Output the [X, Y] coordinate of the center of the cell containing the given text.  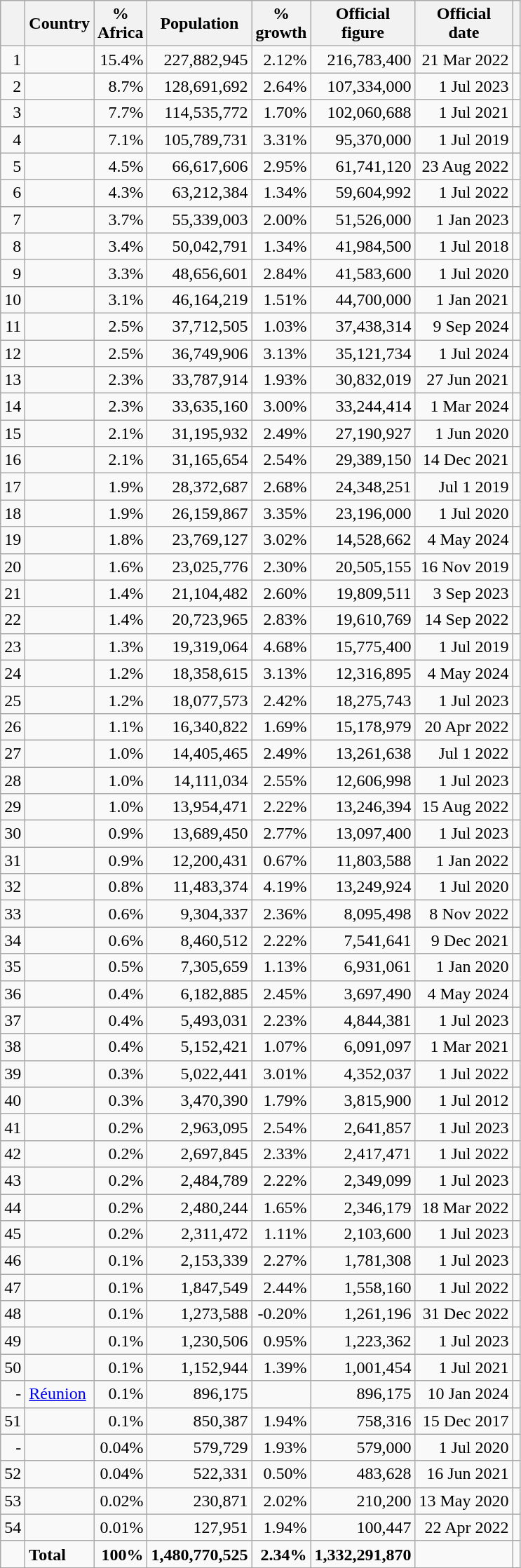
3.00% [281, 407]
13,954,471 [199, 807]
7,541,641 [363, 940]
49 [13, 1341]
14 [13, 407]
1.8% [121, 540]
522,331 [199, 1474]
48 [13, 1314]
1,273,588 [199, 1314]
15,178,979 [363, 726]
25 [13, 700]
3.3% [121, 273]
21 [13, 593]
102,060,688 [363, 113]
14,111,034 [199, 780]
5,022,441 [199, 1074]
29,389,150 [363, 460]
63,212,384 [199, 193]
1.79% [281, 1100]
31 Dec 2022 [464, 1314]
3,470,390 [199, 1100]
758,316 [363, 1421]
46 [13, 1261]
28 [13, 780]
1.6% [121, 567]
2,417,471 [363, 1154]
8,460,512 [199, 940]
18,275,743 [363, 700]
9 [13, 273]
15.4% [121, 60]
128,691,692 [199, 86]
Officialdate [464, 24]
9 Sep 2024 [464, 326]
11,483,374 [199, 887]
Réunion [60, 1394]
4,844,381 [363, 1020]
2,346,179 [363, 1207]
1 Jun 2020 [464, 433]
18 [13, 513]
16 Nov 2019 [464, 567]
1.11% [281, 1234]
30,832,019 [363, 380]
23,025,776 [199, 567]
44 [13, 1207]
2.34% [281, 1554]
1 Mar 2024 [464, 407]
37,712,505 [199, 326]
1.70% [281, 113]
26 [13, 726]
95,370,000 [363, 140]
1 Jul 2012 [464, 1100]
52 [13, 1474]
14 Sep 2022 [464, 620]
2,311,472 [199, 1234]
3,815,900 [363, 1100]
2.12% [281, 60]
2 [13, 86]
50 [13, 1367]
%growth [281, 24]
14,528,662 [363, 540]
8 [13, 246]
23,196,000 [363, 513]
2.42% [281, 700]
23 Aug 2022 [464, 166]
1 Jul 2018 [464, 246]
53 [13, 1501]
7 [13, 219]
6,091,097 [363, 1047]
2.95% [281, 166]
1 [13, 60]
0.50% [281, 1474]
4,352,037 [363, 1074]
61,741,120 [363, 166]
3.31% [281, 140]
210,200 [363, 1501]
22 [13, 620]
13,689,450 [199, 834]
46,164,219 [199, 299]
19,319,064 [199, 647]
107,334,000 [363, 86]
8,095,498 [363, 914]
6,182,885 [199, 994]
1,480,770,525 [199, 1554]
18,077,573 [199, 700]
1 Jan 2020 [464, 967]
10 Jan 2024 [464, 1394]
12,606,998 [363, 780]
1.03% [281, 326]
Population [199, 24]
27 Jun 2021 [464, 380]
9 Dec 2021 [464, 940]
2.77% [281, 834]
2,349,099 [363, 1180]
1.39% [281, 1367]
0.95% [281, 1341]
1,261,196 [363, 1314]
15 [13, 433]
66,617,606 [199, 166]
1,558,160 [363, 1287]
21 Mar 2022 [464, 60]
1,152,944 [199, 1367]
4.19% [281, 887]
13 May 2020 [464, 1501]
15 Dec 2017 [464, 1421]
14,405,465 [199, 753]
227,882,945 [199, 60]
2.33% [281, 1154]
17 [13, 487]
51 [13, 1421]
35,121,734 [363, 353]
2,963,095 [199, 1127]
35 [13, 967]
2.44% [281, 1287]
7,305,659 [199, 967]
1 Jan 2022 [464, 860]
2.45% [281, 994]
50,042,791 [199, 246]
48,656,601 [199, 273]
31 [13, 860]
2,484,789 [199, 1180]
483,628 [363, 1474]
2,641,857 [363, 1127]
2,103,600 [363, 1234]
105,789,731 [199, 140]
230,871 [199, 1501]
14 Dec 2021 [464, 460]
114,535,772 [199, 113]
2.84% [281, 273]
29 [13, 807]
100% [121, 1554]
5 [13, 166]
1.13% [281, 967]
Country [60, 24]
33,635,160 [199, 407]
18,358,615 [199, 673]
13,249,924 [363, 887]
33,787,914 [199, 380]
21,104,482 [199, 593]
4 [13, 140]
19,610,769 [363, 620]
2.60% [281, 593]
3.7% [121, 219]
13,261,638 [363, 753]
0.67% [281, 860]
2.00% [281, 219]
3.01% [281, 1074]
11 [13, 326]
Officialfigure [363, 24]
51,526,000 [363, 219]
23,769,127 [199, 540]
12 [13, 353]
4.3% [121, 193]
18 Mar 2022 [464, 1207]
3 [13, 113]
1.69% [281, 726]
47 [13, 1287]
1 Jul 2024 [464, 353]
1 Jan 2023 [464, 219]
0.8% [121, 887]
16 [13, 460]
579,000 [363, 1447]
2.68% [281, 487]
23 [13, 647]
41,583,600 [363, 273]
13,246,394 [363, 807]
0.02% [121, 1501]
1,332,291,870 [363, 1554]
16 Jun 2021 [464, 1474]
7.7% [121, 113]
42 [13, 1154]
39 [13, 1074]
24,348,251 [363, 487]
10 [13, 299]
0.5% [121, 967]
37 [13, 1020]
16,340,822 [199, 726]
1.3% [121, 647]
13 [13, 380]
216,783,400 [363, 60]
43 [13, 1180]
127,951 [199, 1527]
44,700,000 [363, 299]
1,847,549 [199, 1287]
4.68% [281, 647]
-0.20% [281, 1314]
22 Apr 2022 [464, 1527]
3.02% [281, 540]
33,244,414 [363, 407]
41,984,500 [363, 246]
1 Jan 2021 [464, 299]
15 Aug 2022 [464, 807]
20 Apr 2022 [464, 726]
2,697,845 [199, 1154]
31,165,654 [199, 460]
54 [13, 1527]
2.64% [281, 86]
27,190,927 [363, 433]
19,809,511 [363, 593]
100,447 [363, 1527]
2.55% [281, 780]
9,304,337 [199, 914]
32 [13, 887]
0.01% [121, 1527]
2.27% [281, 1261]
2,480,244 [199, 1207]
7.1% [121, 140]
20,723,965 [199, 620]
2.02% [281, 1501]
41 [13, 1127]
24 [13, 673]
Jul 1 2022 [464, 753]
3.1% [121, 299]
1,230,506 [199, 1341]
1.1% [121, 726]
4.5% [121, 166]
28,372,687 [199, 487]
1.65% [281, 1207]
30 [13, 834]
2,153,339 [199, 1261]
Jul 1 2019 [464, 487]
31,195,932 [199, 433]
%Africa [121, 24]
1,001,454 [363, 1367]
13,097,400 [363, 834]
1,781,308 [363, 1261]
1,223,362 [363, 1341]
26,159,867 [199, 513]
3.35% [281, 513]
6 [13, 193]
2.83% [281, 620]
1 Mar 2021 [464, 1047]
37,438,314 [363, 326]
1.07% [281, 1047]
2.23% [281, 1020]
12,316,895 [363, 673]
55,339,003 [199, 219]
1.51% [281, 299]
20,505,155 [363, 567]
2.30% [281, 567]
45 [13, 1234]
8 Nov 2022 [464, 914]
38 [13, 1047]
34 [13, 940]
15,775,400 [363, 647]
19 [13, 540]
3 Sep 2023 [464, 593]
40 [13, 1100]
6,931,061 [363, 967]
59,604,992 [363, 193]
36,749,906 [199, 353]
850,387 [199, 1421]
12,200,431 [199, 860]
5,152,421 [199, 1047]
3.4% [121, 246]
579,729 [199, 1447]
2.36% [281, 914]
Total [60, 1554]
8.7% [121, 86]
27 [13, 753]
36 [13, 994]
20 [13, 567]
5,493,031 [199, 1020]
3,697,490 [363, 994]
11,803,588 [363, 860]
33 [13, 914]
